Search for the cell housing the specified text and yield its [x, y] center coordinate. 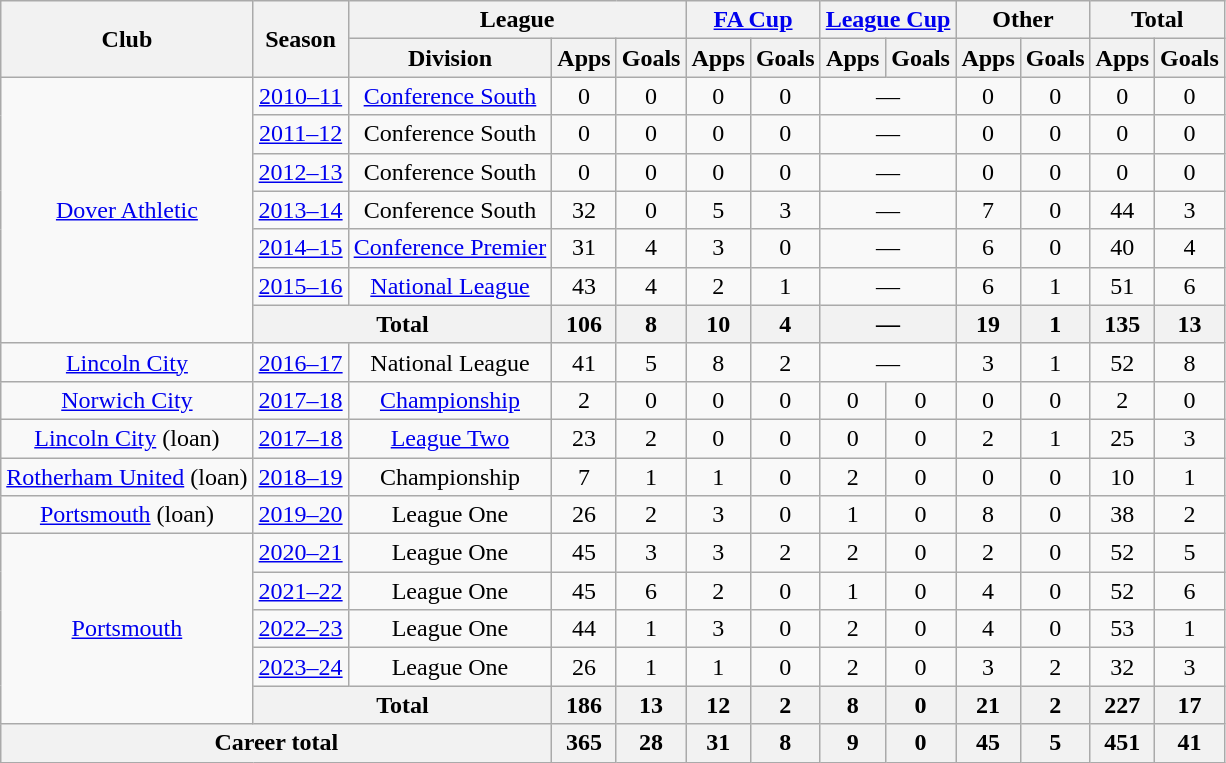
40 [1122, 248]
25 [1122, 438]
227 [1122, 705]
2011–12 [300, 134]
21 [988, 705]
2022–23 [300, 629]
2023–24 [300, 667]
Lincoln City (loan) [127, 438]
19 [988, 324]
Dover Athletic [127, 210]
28 [651, 743]
League Two [450, 438]
2020–21 [300, 553]
2016–17 [300, 362]
38 [1122, 515]
Season [300, 39]
451 [1122, 743]
2014–15 [300, 248]
Lincoln City [127, 362]
2019–20 [300, 515]
FA Cup [753, 20]
Club [127, 39]
Other [1023, 20]
53 [1122, 629]
League Cup [888, 20]
9 [852, 743]
2015–16 [300, 286]
Rotherham United (loan) [127, 477]
2012–13 [300, 172]
186 [584, 705]
Career total [276, 743]
23 [584, 438]
2013–14 [300, 210]
2021–22 [300, 591]
135 [1122, 324]
43 [584, 286]
Portsmouth [127, 629]
51 [1122, 286]
365 [584, 743]
Portsmouth (loan) [127, 515]
12 [718, 705]
17 [1190, 705]
League [517, 20]
106 [584, 324]
Conference Premier [450, 248]
2018–19 [300, 477]
Norwich City [127, 400]
2010–11 [300, 96]
Division [450, 58]
